From the cell containing the given text, extract its center point as [x, y] coordinate. 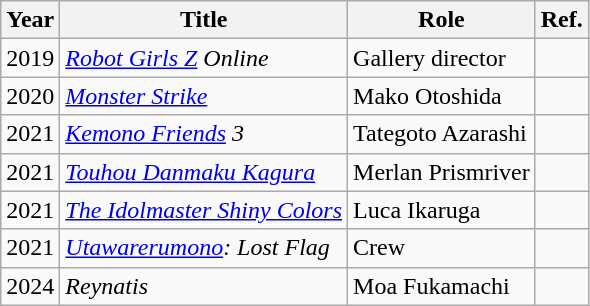
Moa Fukamachi [442, 286]
Mako Otoshida [442, 96]
2020 [30, 96]
Crew [442, 248]
Title [204, 20]
Gallery director [442, 58]
Reynatis [204, 286]
Kemono Friends 3 [204, 134]
Role [442, 20]
Utawarerumono: Lost Flag [204, 248]
Tategoto Azarashi [442, 134]
2019 [30, 58]
Monster Strike [204, 96]
Year [30, 20]
Luca Ikaruga [442, 210]
Touhou Danmaku Kagura [204, 172]
Ref. [562, 20]
2024 [30, 286]
Merlan Prismriver [442, 172]
Robot Girls Z Online [204, 58]
The Idolmaster Shiny Colors [204, 210]
